Identify which cell holds the provided text, then report its (x, y) central coordinate. 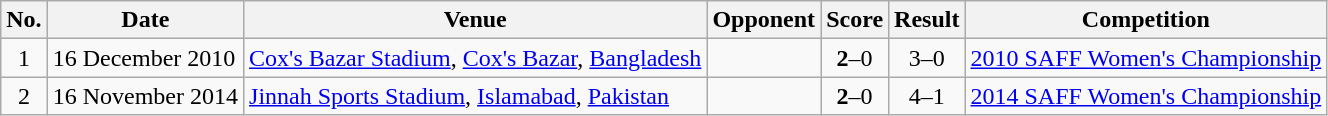
Opponent (764, 20)
Competition (1146, 20)
4–1 (927, 96)
Date (145, 20)
No. (24, 20)
16 November 2014 (145, 96)
Score (855, 20)
Jinnah Sports Stadium, Islamabad, Pakistan (476, 96)
Result (927, 20)
2 (24, 96)
Venue (476, 20)
16 December 2010 (145, 58)
3–0 (927, 58)
2010 SAFF Women's Championship (1146, 58)
1 (24, 58)
Cox's Bazar Stadium, Cox's Bazar, Bangladesh (476, 58)
2014 SAFF Women's Championship (1146, 96)
